From the cell containing the given text, extract its center point as [x, y] coordinate. 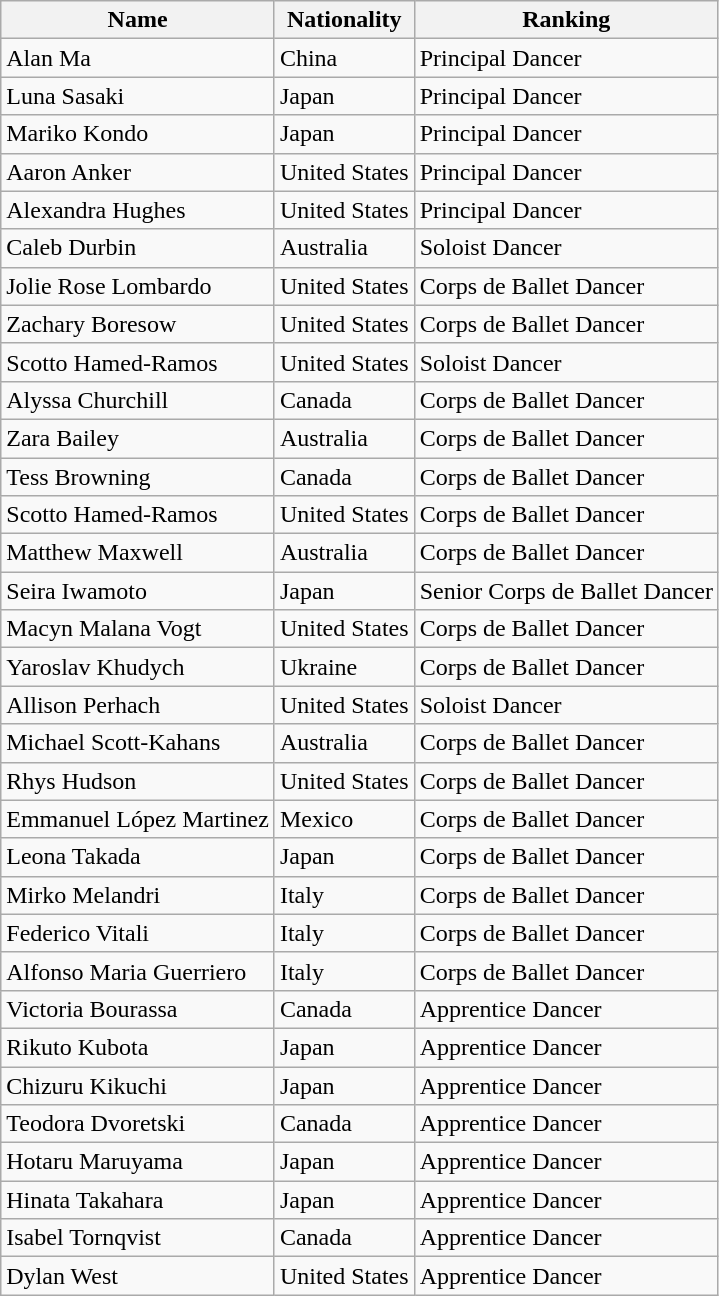
Caleb Durbin [138, 248]
Tess Browning [138, 477]
Michael Scott-Kahans [138, 743]
Rhys Hudson [138, 781]
Yaroslav Khudych [138, 667]
Hinata Takahara [138, 1200]
Alan Ma [138, 58]
Macyn Malana Vogt [138, 629]
Aaron Anker [138, 172]
Nationality [344, 20]
Seira Iwamoto [138, 591]
Alexandra Hughes [138, 210]
Name [138, 20]
Ukraine [344, 667]
Zara Bailey [138, 438]
Jolie Rose Lombardo [138, 286]
Rikuto Kubota [138, 1047]
Teodora Dvoretski [138, 1124]
Leona Takada [138, 857]
Matthew Maxwell [138, 553]
Allison Perhach [138, 705]
Federico Vitali [138, 933]
Alyssa Churchill [138, 400]
Mariko Kondo [138, 134]
Senior Corps de Ballet Dancer [566, 591]
Mexico [344, 819]
Victoria Bourassa [138, 1009]
Dylan West [138, 1276]
Zachary Boresow [138, 324]
Alfonso Maria Guerriero [138, 971]
Isabel Tornqvist [138, 1238]
China [344, 58]
Luna Sasaki [138, 96]
Ranking [566, 20]
Chizuru Kikuchi [138, 1085]
Hotaru Maruyama [138, 1162]
Emmanuel López Martinez [138, 819]
Mirko Melandri [138, 895]
